Return [x, y] of the center of cell containing provided text 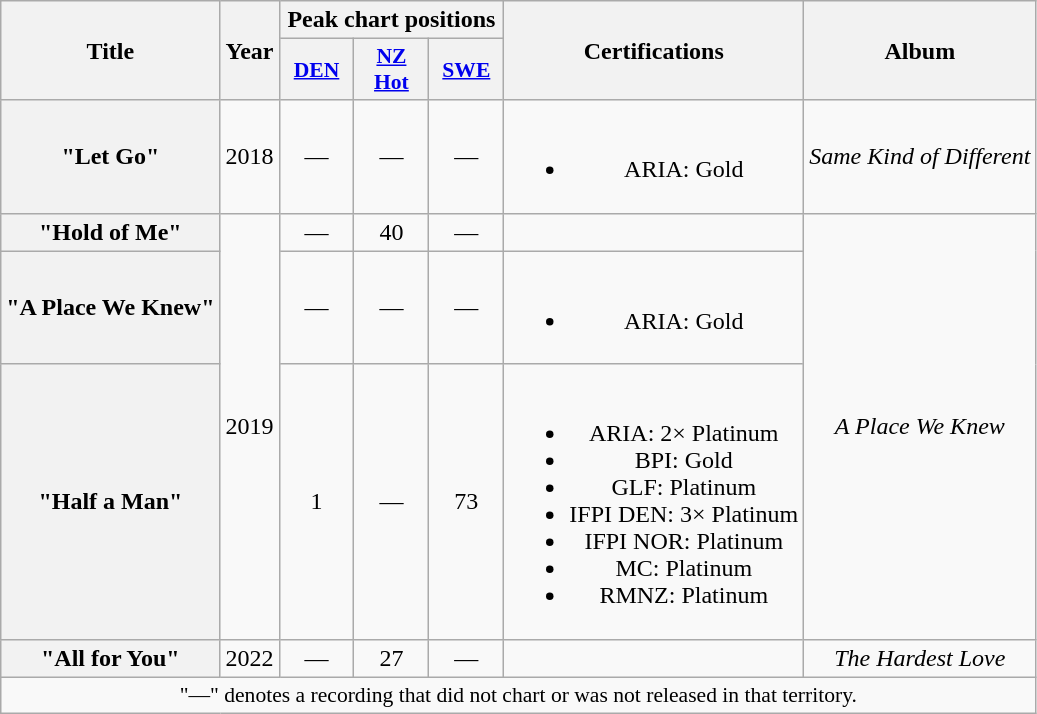
The Hardest Love [920, 658]
2018 [250, 156]
Certifications [654, 50]
73 [466, 502]
Album [920, 50]
"Half a Man" [110, 502]
A Place We Knew [920, 426]
DEN [316, 70]
40 [392, 232]
1 [316, 502]
Same Kind of Different [920, 156]
NZHot [392, 70]
"A Place We Knew" [110, 308]
SWE [466, 70]
"Hold of Me" [110, 232]
ARIA: 2× PlatinumBPI: GoldGLF: PlatinumIFPI DEN: 3× PlatinumIFPI NOR: PlatinumMC: PlatinumRMNZ: Platinum [654, 502]
Year [250, 50]
"Let Go" [110, 156]
Peak chart positions [392, 20]
"—" denotes a recording that did not chart or was not released in that territory. [518, 695]
2019 [250, 426]
"All for You" [110, 658]
27 [392, 658]
Title [110, 50]
2022 [250, 658]
